Output the [x, y] coordinate of the center of the cell containing the given text.  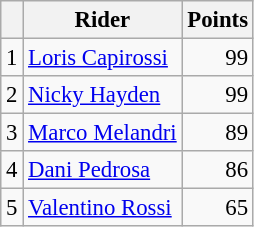
1 [12, 58]
5 [12, 208]
2 [12, 95]
Dani Pedrosa [102, 170]
Rider [102, 20]
Valentino Rossi [102, 208]
Marco Melandri [102, 133]
Loris Capirossi [102, 58]
4 [12, 170]
89 [218, 133]
65 [218, 208]
Nicky Hayden [102, 95]
3 [12, 133]
86 [218, 170]
Points [218, 20]
